Scan for the cell matching the given text and deliver its (x, y) coordinate at center. 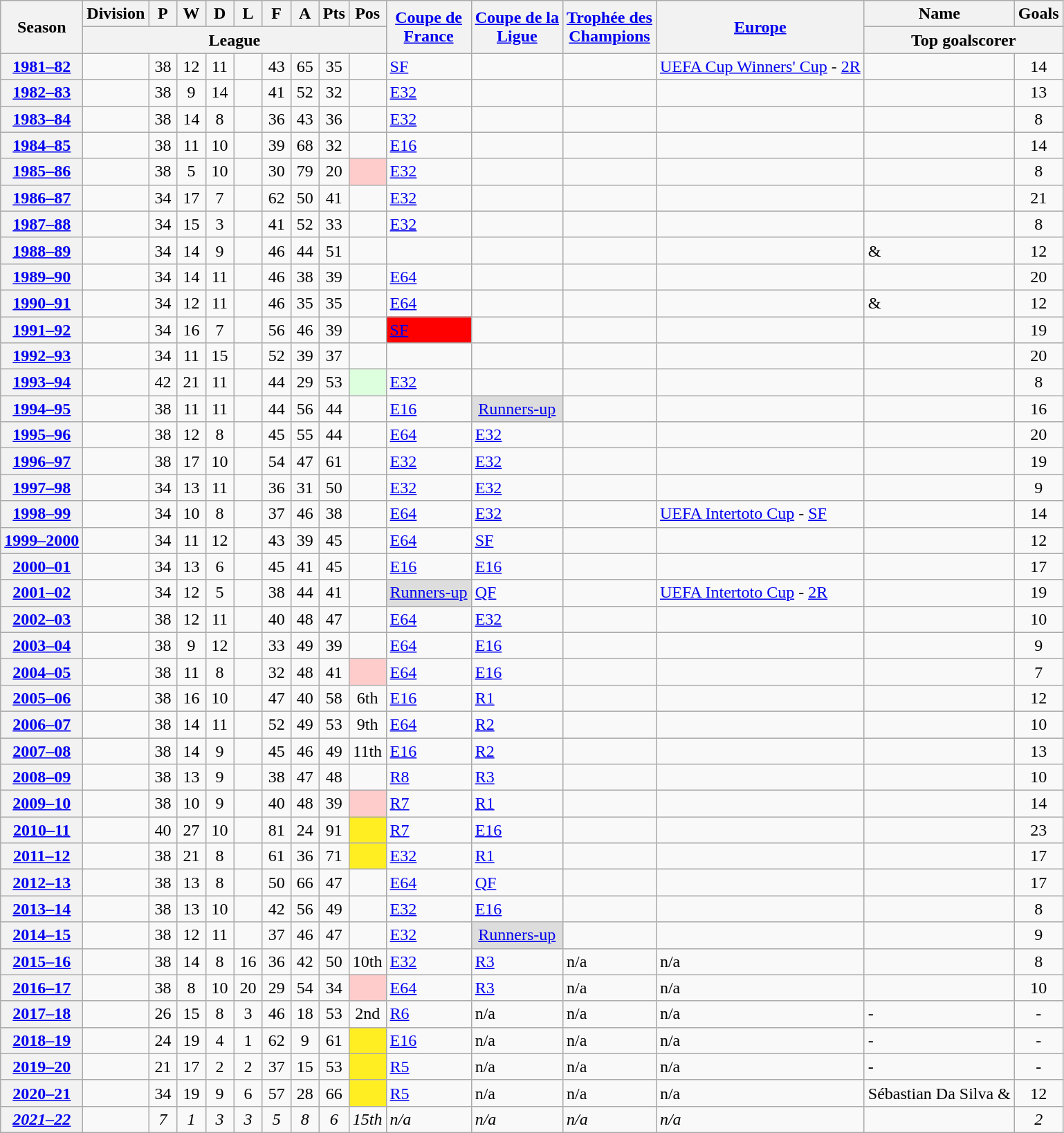
W (191, 14)
L (248, 14)
91 (333, 830)
Top goalscorer (963, 40)
1981–82 (42, 66)
Pts (333, 14)
2012–13 (42, 883)
F (277, 14)
1992–93 (42, 356)
1986–87 (42, 198)
1987–88 (42, 224)
51 (333, 250)
79 (304, 172)
2004–05 (42, 672)
R6 (429, 1014)
2018–19 (42, 1040)
UEFA Intertoto Cup - SF (760, 514)
15th (367, 1119)
28 (304, 1093)
2000–01 (42, 566)
11th (367, 750)
55 (304, 435)
2021–22 (42, 1119)
2009–10 (42, 804)
A (304, 14)
D (220, 14)
2006–07 (42, 724)
1983–84 (42, 119)
58 (333, 698)
Goals (1038, 14)
2008–09 (42, 777)
1993–94 (42, 383)
1997–98 (42, 488)
2002–03 (42, 619)
UEFA Cup Winners' Cup - 2R (760, 66)
Coupe de laLigue (517, 27)
2011–12 (42, 856)
2nd (367, 1014)
31 (304, 488)
1994–95 (42, 409)
10th (367, 961)
26 (163, 1014)
P (163, 14)
Trophée desChampions (610, 27)
League (235, 40)
2015–16 (42, 961)
1984–85 (42, 145)
4 (220, 1040)
27 (191, 830)
2007–08 (42, 750)
Name (939, 14)
57 (277, 1093)
2005–06 (42, 698)
Division (116, 14)
23 (1038, 830)
2014–15 (42, 935)
1995–96 (42, 435)
Europe (760, 27)
Coupe deFrance (429, 27)
1998–99 (42, 514)
18 (304, 1014)
Season (42, 27)
R8 (429, 777)
1996–97 (42, 461)
65 (304, 66)
1999–2000 (42, 540)
2001–02 (42, 593)
2003–04 (42, 645)
2013–14 (42, 909)
2019–20 (42, 1067)
2017–18 (42, 1014)
9th (367, 724)
2020–21 (42, 1093)
1988–89 (42, 250)
81 (277, 830)
2016–17 (42, 988)
1989–90 (42, 277)
6th (367, 698)
UEFA Intertoto Cup - 2R (760, 593)
1990–91 (42, 303)
1985–86 (42, 172)
30 (277, 172)
71 (333, 856)
Pos (367, 14)
1982–83 (42, 93)
2010–11 (42, 830)
68 (304, 145)
Sébastian Da Silva & (939, 1093)
1991–92 (42, 330)
